Determine the [x, y] coordinate at the center of the cell enclosing the given text.  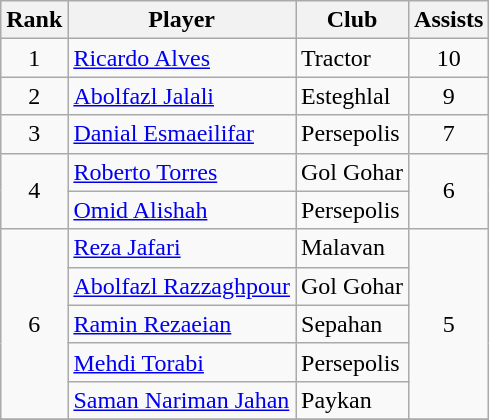
Mehdi Torabi [182, 362]
Ramin Rezaeian [182, 324]
Saman Nariman Jahan [182, 400]
9 [449, 96]
Esteghlal [352, 96]
Reza Jafari [182, 248]
Omid Alishah [182, 210]
Sepahan [352, 324]
Abolfazl Razzaghpour [182, 286]
Danial Esmaeilifar [182, 134]
Tractor [352, 58]
10 [449, 58]
Roberto Torres [182, 172]
Abolfazl Jalali [182, 96]
5 [449, 324]
Rank [34, 20]
2 [34, 96]
Club [352, 20]
1 [34, 58]
Paykan [352, 400]
Assists [449, 20]
Ricardo Alves [182, 58]
3 [34, 134]
Malavan [352, 248]
7 [449, 134]
4 [34, 191]
Player [182, 20]
